Scan for the cell matching the given text and deliver its [x, y] coordinate at center. 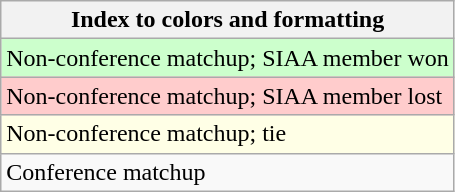
Non-conference matchup; tie [228, 134]
Index to colors and formatting [228, 20]
Non-conference matchup; SIAA member lost [228, 96]
Non-conference matchup; SIAA member won [228, 58]
Conference matchup [228, 172]
